Extract the [X, Y] coordinate from the center of the cell holding the provided text.  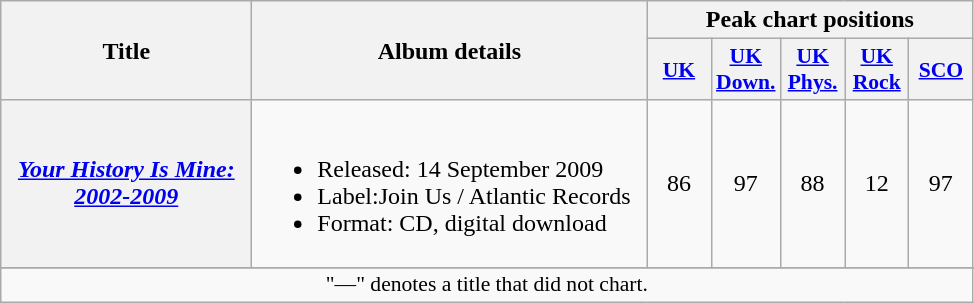
Released: 14 September 2009Label:Join Us / Atlantic RecordsFormat: CD, digital download [450, 184]
UKPhys. [813, 70]
88 [813, 184]
Album details [450, 50]
"—" denotes a title that did not chart. [487, 285]
Your History Is Mine: 2002-2009 [126, 184]
SCO [941, 70]
UK [679, 70]
Peak chart positions [810, 20]
UKDown. [746, 70]
86 [679, 184]
Title [126, 50]
12 [877, 184]
UKRock [877, 70]
